Search for the cell housing the specified text and yield its [X, Y] center coordinate. 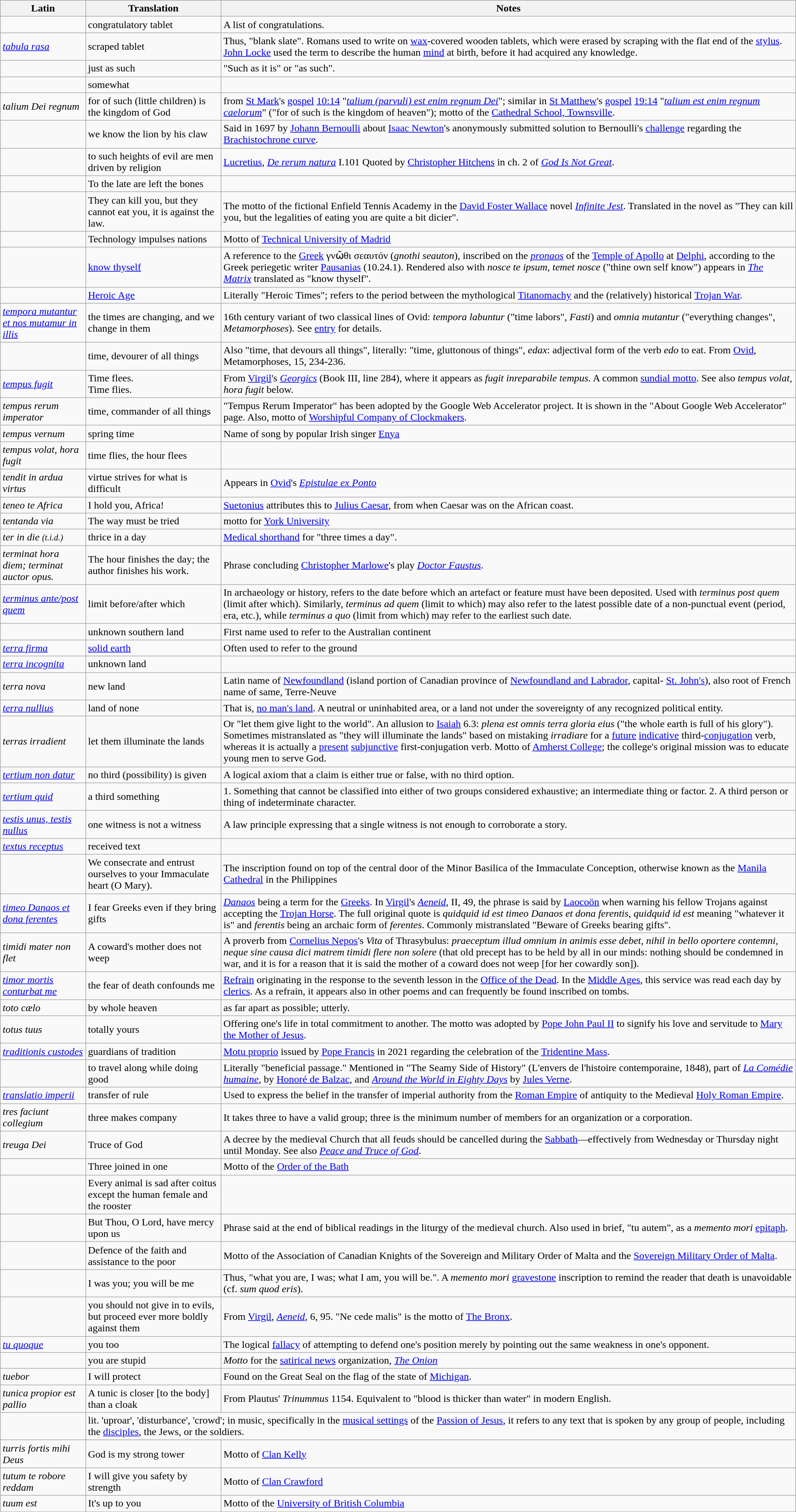
terras irradient [43, 742]
somewhat [153, 85]
They can kill you, but they cannot eat you, it is against the law. [153, 211]
The hour finishes the day; the author finishes his work. [153, 565]
to travel along while doing good [153, 1073]
received text [153, 846]
solid earth [153, 648]
timeo Danaos et dona ferentes [43, 913]
A law principle expressing that a single witness is not enough to corroborate a story. [509, 824]
terra nova [43, 686]
Every animal is sad after coitus except the human female and the rooster [153, 1194]
tunica propior est pallio [43, 1399]
Notes [509, 9]
Literally "Heroic Times"; refers to the period between the mythological Titanomachy and the (relatively) historical Trojan War. [509, 295]
spring time [153, 433]
From Virgil, Aeneid, 6, 95. "Ne cede malis" is the motto of The Bronx. [509, 1316]
motto for York University [509, 521]
tempus volat, hora fugit [43, 455]
Phrase said at the end of biblical readings in the liturgy of the medieval church. Also used in brief, "tu autem", as a memento mori epitaph. [509, 1228]
one witness is not a witness [153, 824]
Translation [153, 9]
talium Dei regnum [43, 106]
new land [153, 686]
traditionis custodes [43, 1052]
Truce of God [153, 1145]
unknown southern land [153, 632]
It takes three to have a valid group; three is the minimum number of members for an organization or a corporation. [509, 1117]
Medical shorthand for "three times a day". [509, 537]
Defence of the faith and assistance to the poor [153, 1255]
to such heights of evil are men driven by religion [153, 162]
First name used to refer to the Australian continent [509, 632]
But Thou, O Lord, have mercy upon us [153, 1228]
Motu proprio issued by Pope Francis in 2021 regarding the celebration of the Tridentine Mass. [509, 1052]
virtue strives for what is difficult [153, 483]
a third something [153, 797]
Motto for the satirical news organization, The Onion [509, 1361]
Motto of Technical University of Madrid [509, 239]
Phrase concluding Christopher Marlowe's play Doctor Faustus. [509, 565]
It's up to you [153, 1503]
Lucretius, De rerum natura I.101 Quoted by Christopher Hitchens in ch. 2 of God Is Not Great. [509, 162]
ter in die (t.i.d.) [43, 537]
totus tuus [43, 1030]
terra incognita [43, 664]
Said in 1697 by Johann Bernoulli about Isaac Newton's anonymously submitted solution to Bernoulli's challenge regarding the Brachistochrone curve. [509, 134]
Motto of Clan Crawford [509, 1481]
totally yours [153, 1030]
the fear of death confounds me [153, 986]
tempora mutantur et nos mutamur in illis [43, 323]
I hold you, Africa! [153, 505]
tentanda via [43, 521]
I will give you safety by strength [153, 1481]
thrice in a day [153, 537]
tutum te robore reddam [43, 1481]
terra firma [43, 648]
tempus rerum imperator [43, 412]
you are stupid [153, 1361]
I fear Greeks even if they bring gifts [153, 913]
Used to express the belief in the transfer of imperial authority from the Roman Empire of antiquity to the Medieval Holy Roman Empire. [509, 1095]
Heroic Age [153, 295]
for of such (little children) is the kingdom of God [153, 106]
by whole heaven [153, 1008]
turris fortis mihi Deus [43, 1454]
tu quoque [43, 1344]
tuebor [43, 1377]
God is my strong tower [153, 1454]
tuum est [43, 1503]
A list of congratulations. [509, 25]
textus receptus [43, 846]
Time flees.Time flies. [153, 384]
tabula rasa [43, 47]
Often used to refer to the ground [509, 648]
land of none [153, 708]
guardians of tradition [153, 1052]
A logical axiom that a claim is either true or false, with no third option. [509, 775]
no third (possibility) is given [153, 775]
terra nullius [43, 708]
let them illuminate the lands [153, 742]
tres faciunt collegium [43, 1117]
just as such [153, 68]
transfer of rule [153, 1095]
limit before/after which [153, 604]
you should not give in to evils, but proceed ever more boldly against them [153, 1316]
The way must be tried [153, 521]
three makes company [153, 1117]
Found on the Great Seal on the flag of the state of Michigan. [509, 1377]
translatio imperii [43, 1095]
tempus vernum [43, 433]
To the late are left the bones [153, 184]
From Plautus' Trinummus 1154. Equivalent to "blood is thicker than water" in modern English. [509, 1399]
A coward's mother does not weep [153, 952]
Latin [43, 9]
I was you; you will be me [153, 1283]
congratulatory tablet [153, 25]
We consecrate and entrust ourselves to your Immaculate heart (O Mary). [153, 874]
tertium non datur [43, 775]
as far apart as possible; utterly. [509, 1008]
treuga Dei [43, 1145]
Motto of Clan Kelly [509, 1454]
unknown land [153, 664]
A tunic is closer [to the body] than a cloak [153, 1399]
That is, no man's land. A neutral or uninhabited area, or a land not under the sovereignty of any recognized political entity. [509, 708]
know thyself [153, 267]
timor mortis conturbat me [43, 986]
we know the lion by his claw [153, 134]
you too [153, 1344]
Three joined in one [153, 1167]
Name of song by popular Irish singer Enya [509, 433]
scraped tablet [153, 47]
terminus ante/post quem [43, 604]
Motto of the Association of Canadian Knights of the Sovereign and Military Order of Malta and the Sovereign Military Order of Malta. [509, 1255]
I will protect [153, 1377]
the times are changing, and we change in them [153, 323]
teneo te Africa [43, 505]
time, commander of all things [153, 412]
Suetonius attributes this to Julius Caesar, from when Caesar was on the African coast. [509, 505]
Appears in Ovid's Epistulae ex Ponto [509, 483]
"Such as it is" or "as such". [509, 68]
tendit in ardua virtus [43, 483]
time, devourer of all things [153, 356]
timidi mater non flet [43, 952]
The logical fallacy of attempting to defend one's position merely by pointing out the same weakness in one's opponent. [509, 1344]
Technology impulses nations [153, 239]
terminat hora diem; terminat auctor opus. [43, 565]
tertium quid [43, 797]
toto cælo [43, 1008]
tempus fugit [43, 384]
testis unus, testis nullus [43, 824]
time flies, the hour flees [153, 455]
Motto of the University of British Columbia [509, 1503]
Motto of the Order of the Bath [509, 1167]
